Locate the cell with the specified text and output its (X, Y) center coordinate. 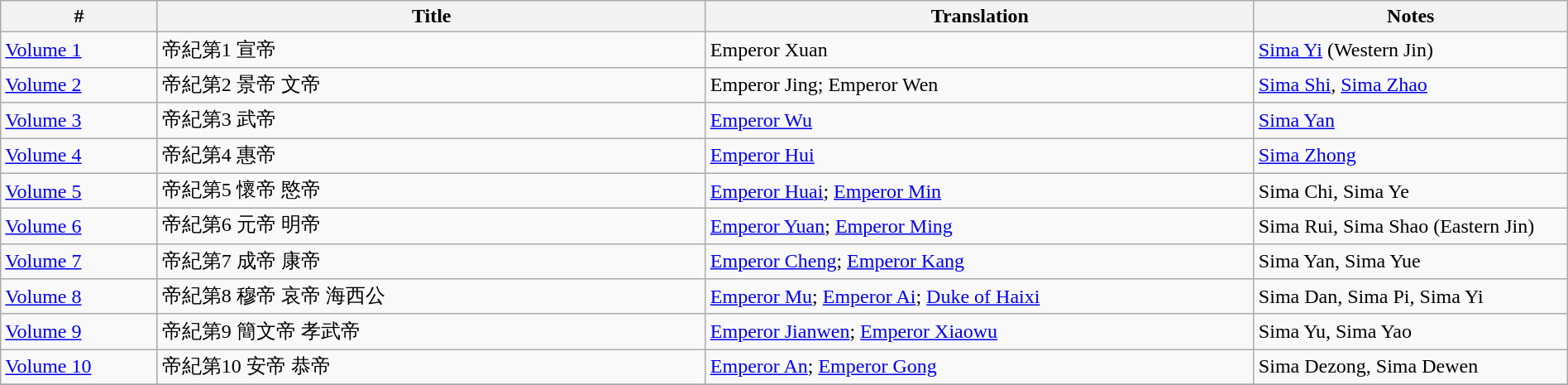
Emperor Cheng; Emperor Kang (979, 262)
帝紀第8 穆帝 哀帝 海西公 (432, 296)
Volume 1 (79, 50)
帝紀第2 景帝 文帝 (432, 84)
Emperor Xuan (979, 50)
Emperor An; Emperor Gong (979, 368)
Volume 8 (79, 296)
帝紀第1 宣帝 (432, 50)
Emperor Hui (979, 156)
Sima Yu, Sima Yao (1411, 331)
Volume 9 (79, 331)
Sima Chi, Sima Ye (1411, 190)
Volume 4 (79, 156)
Volume 7 (79, 262)
Sima Yi (Western Jin) (1411, 50)
Sima Yan (1411, 121)
帝紀第3 武帝 (432, 121)
帝紀第10 安帝 恭帝 (432, 368)
Emperor Wu (979, 121)
Emperor Yuan; Emperor Ming (979, 227)
帝紀第5 懷帝 愍帝 (432, 190)
# (79, 17)
帝紀第7 成帝 康帝 (432, 262)
帝紀第4 惠帝 (432, 156)
Emperor Jing; Emperor Wen (979, 84)
Sima Shi, Sima Zhao (1411, 84)
Title (432, 17)
Sima Dezong, Sima Dewen (1411, 368)
Sima Zhong (1411, 156)
Sima Dan, Sima Pi, Sima Yi (1411, 296)
Volume 10 (79, 368)
帝紀第6 元帝 明帝 (432, 227)
Volume 3 (79, 121)
帝紀第9 簡文帝 孝武帝 (432, 331)
Notes (1411, 17)
Emperor Mu; Emperor Ai; Duke of Haixi (979, 296)
Translation (979, 17)
Sima Rui, Sima Shao (Eastern Jin) (1411, 227)
Volume 5 (79, 190)
Sima Yan, Sima Yue (1411, 262)
Emperor Jianwen; Emperor Xiaowu (979, 331)
Emperor Huai; Emperor Min (979, 190)
Volume 2 (79, 84)
Volume 6 (79, 227)
